For the text-containing cell, return its midpoint in [X, Y] coordinate format. 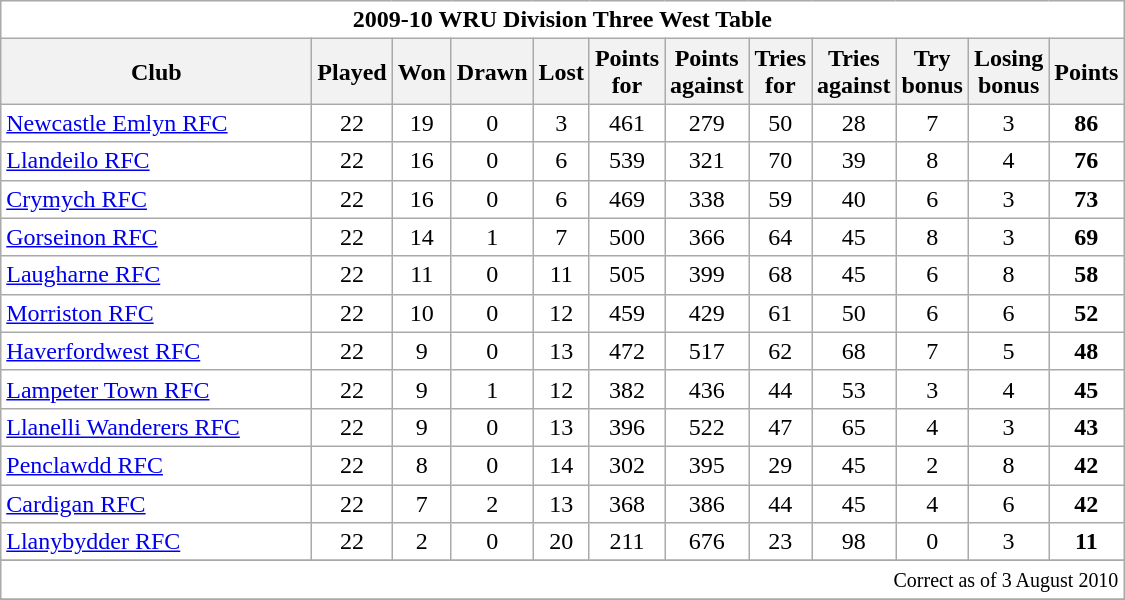
73 [1086, 199]
28 [854, 123]
676 [706, 542]
469 [626, 199]
461 [626, 123]
Newcastle Emlyn RFC [156, 123]
Gorseinon RFC [156, 237]
Points [1086, 72]
5 [1008, 351]
76 [1086, 161]
98 [854, 542]
396 [626, 427]
366 [706, 237]
395 [706, 465]
338 [706, 199]
Cardigan RFC [156, 503]
43 [1086, 427]
53 [854, 389]
19 [422, 123]
Llandeilo RFC [156, 161]
10 [422, 313]
Penclawdd RFC [156, 465]
Lampeter Town RFC [156, 389]
Llanybydder RFC [156, 542]
Try bonus [932, 72]
47 [780, 427]
2009-10 WRU Division Three West Table [562, 20]
Llanelli Wanderers RFC [156, 427]
64 [780, 237]
39 [854, 161]
Lost [561, 72]
321 [706, 161]
20 [561, 542]
Drawn [492, 72]
Points against [706, 72]
Laugharne RFC [156, 275]
368 [626, 503]
58 [1086, 275]
386 [706, 503]
505 [626, 275]
459 [626, 313]
Points for [626, 72]
Crymych RFC [156, 199]
59 [780, 199]
62 [780, 351]
Correct as of 3 August 2010 [562, 580]
517 [706, 351]
Morriston RFC [156, 313]
Tries against [854, 72]
Club [156, 72]
399 [706, 275]
Won [422, 72]
Haverfordwest RFC [156, 351]
302 [626, 465]
472 [626, 351]
429 [706, 313]
48 [1086, 351]
522 [706, 427]
211 [626, 542]
52 [1086, 313]
23 [780, 542]
539 [626, 161]
61 [780, 313]
279 [706, 123]
86 [1086, 123]
Played [352, 72]
69 [1086, 237]
500 [626, 237]
70 [780, 161]
65 [854, 427]
Losing bonus [1008, 72]
436 [706, 389]
40 [854, 199]
29 [780, 465]
382 [626, 389]
Tries for [780, 72]
